From the cell containing the given text, extract its center point as [x, y] coordinate. 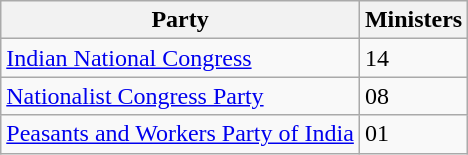
Ministers [413, 20]
14 [413, 58]
Party [180, 20]
Peasants and Workers Party of India [180, 134]
08 [413, 96]
Nationalist Congress Party [180, 96]
Indian National Congress [180, 58]
01 [413, 134]
